Search for the cell housing the specified text and yield its (x, y) center coordinate. 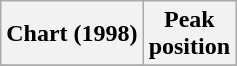
Peakposition (189, 34)
Chart (1998) (72, 34)
